Search for the cell housing the specified text and yield its (X, Y) center coordinate. 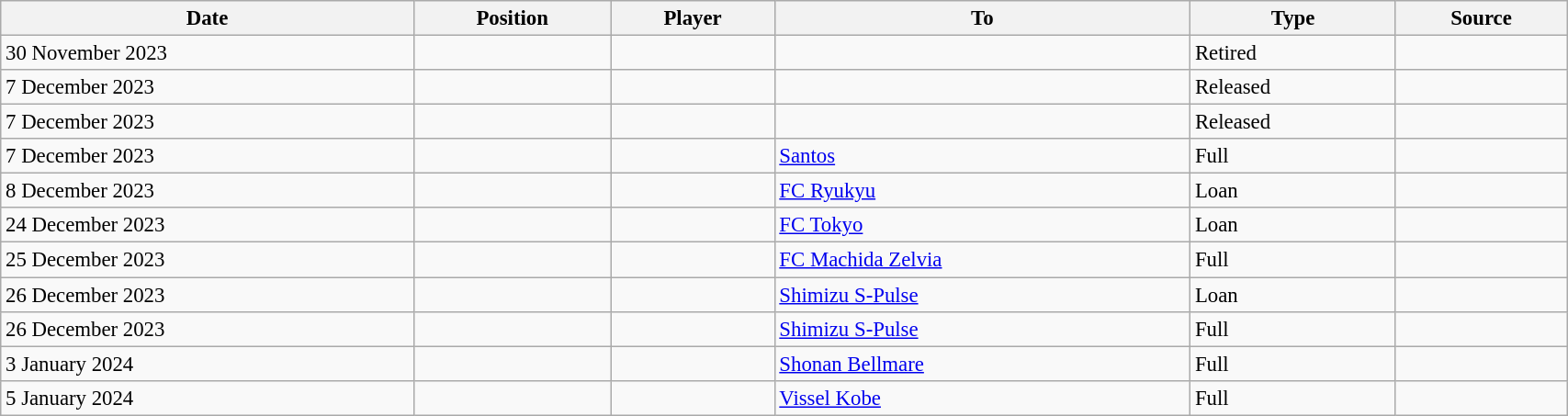
Shonan Bellmare (983, 364)
To (983, 18)
Santos (983, 156)
Retired (1293, 53)
FC Ryukyu (983, 191)
Position (513, 18)
FC Machida Zelvia (983, 260)
5 January 2024 (208, 398)
Source (1481, 18)
30 November 2023 (208, 53)
Player (693, 18)
8 December 2023 (208, 191)
Type (1293, 18)
FC Tokyo (983, 225)
Date (208, 18)
3 January 2024 (208, 364)
25 December 2023 (208, 260)
Vissel Kobe (983, 398)
24 December 2023 (208, 225)
